Return the [x, y] coordinate for the center point of the cell that contains the specified text.  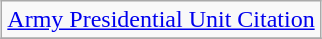
Army Presidential Unit Citation [161, 20]
